Output the (X, Y) coordinate of the center of the cell containing the given text.  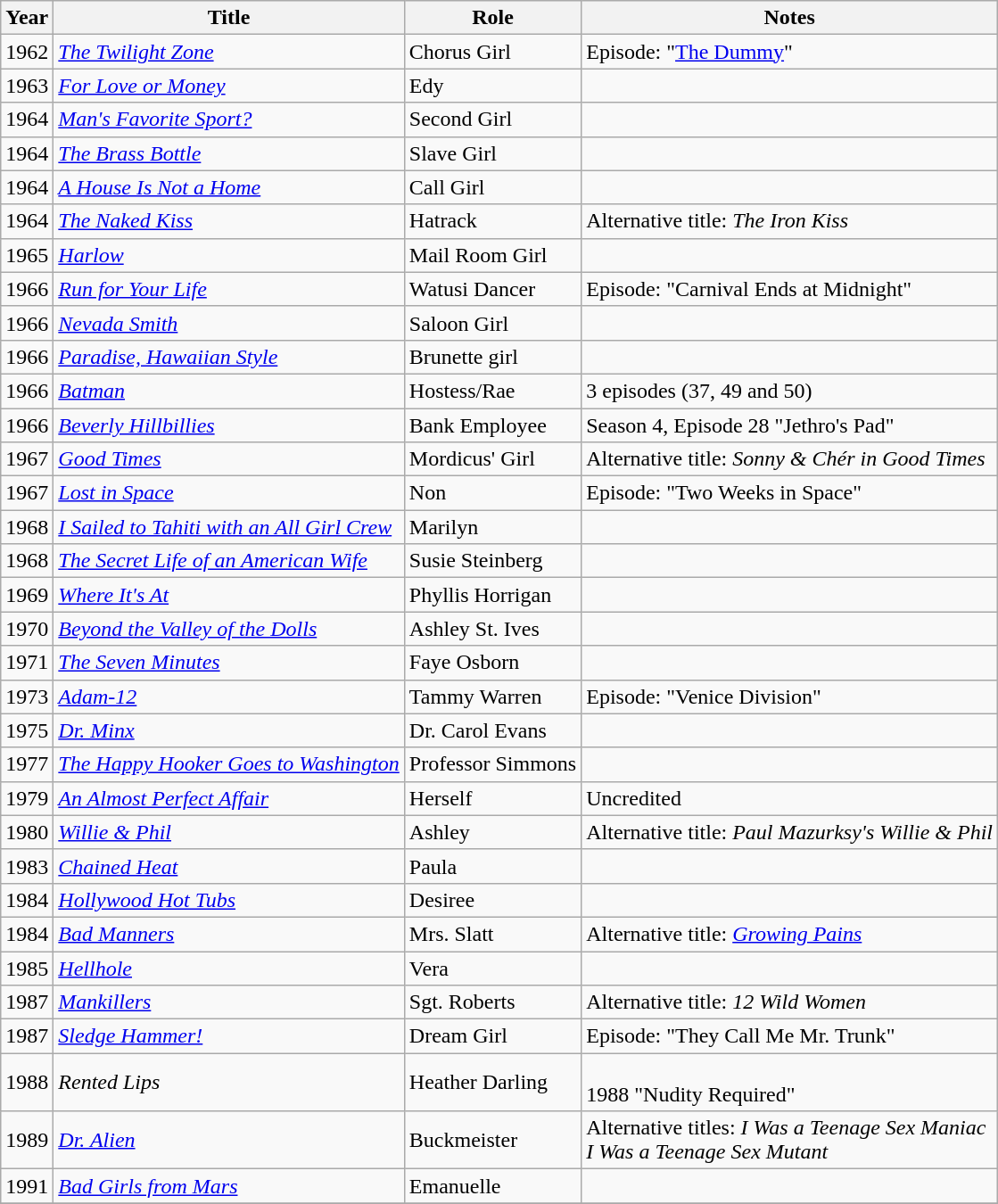
Dr. Carol Evans (492, 730)
Alternative title: Sonny & Chér in Good Times (790, 459)
Mrs. Slatt (492, 934)
Alternative titles: I Was a Teenage Sex ManiacI Was a Teenage Sex Mutant (790, 1140)
1988 "Nudity Required" (790, 1083)
Alternative title: The Iron Kiss (790, 221)
Emanuelle (492, 1186)
Ashley (492, 832)
Mordicus' Girl (492, 459)
Rented Lips (228, 1083)
Buckmeister (492, 1140)
Dr. Minx (228, 730)
Slave Girl (492, 153)
Hostess/Rae (492, 391)
Nevada Smith (228, 323)
3 episodes (37, 49 and 50) (790, 391)
1963 (27, 86)
Sledge Hammer! (228, 1036)
Hollywood Hot Tubs (228, 900)
Hatrack (492, 221)
Run for Your Life (228, 289)
Bad Girls from Mars (228, 1186)
1980 (27, 832)
Susie Steinberg (492, 561)
1969 (27, 595)
Uncredited (790, 798)
Harlow (228, 255)
Brunette girl (492, 357)
Chained Heat (228, 866)
1988 (27, 1083)
An Almost Perfect Affair (228, 798)
Sgt. Roberts (492, 1002)
Good Times (228, 459)
Willie & Phil (228, 832)
Season 4, Episode 28 "Jethro's Pad" (790, 425)
Phyllis Horrigan (492, 595)
1983 (27, 866)
Lost in Space (228, 493)
Episode: "Carnival Ends at Midnight" (790, 289)
Marilyn (492, 527)
Episode: "They Call Me Mr. Trunk" (790, 1036)
Alternative title: Growing Pains (790, 934)
A House Is Not a Home (228, 187)
Paula (492, 866)
Man's Favorite Sport? (228, 120)
1985 (27, 968)
Notes (790, 18)
Ashley St. Ives (492, 629)
Title (228, 18)
Episode: "Venice Division" (790, 697)
Chorus Girl (492, 52)
Non (492, 493)
1975 (27, 730)
The Happy Hooker Goes to Washington (228, 764)
Adam-12 (228, 697)
Episode: "The Dummy" (790, 52)
The Secret Life of an American Wife (228, 561)
Year (27, 18)
Edy (492, 86)
1970 (27, 629)
Desiree (492, 900)
Faye Osborn (492, 663)
1973 (27, 697)
Bank Employee (492, 425)
Saloon Girl (492, 323)
The Brass Bottle (228, 153)
Hellhole (228, 968)
Role (492, 18)
Beverly Hillbillies (228, 425)
The Seven Minutes (228, 663)
1971 (27, 663)
For Love or Money (228, 86)
Alternative title: Paul Mazurksy's Willie & Phil (790, 832)
The Twilight Zone (228, 52)
Dream Girl (492, 1036)
1991 (27, 1186)
Alternative title: 12 Wild Women (790, 1002)
Bad Manners (228, 934)
Mankillers (228, 1002)
Batman (228, 391)
1979 (27, 798)
Call Girl (492, 187)
Paradise, Hawaiian Style (228, 357)
Watusi Dancer (492, 289)
Where It's At (228, 595)
1977 (27, 764)
Vera (492, 968)
Heather Darling (492, 1083)
Professor Simmons (492, 764)
Beyond the Valley of the Dolls (228, 629)
Mail Room Girl (492, 255)
Tammy Warren (492, 697)
I Sailed to Tahiti with an All Girl Crew (228, 527)
Dr. Alien (228, 1140)
1965 (27, 255)
Herself (492, 798)
The Naked Kiss (228, 221)
1989 (27, 1140)
Episode: "Two Weeks in Space" (790, 493)
Second Girl (492, 120)
1962 (27, 52)
